Identify which cell holds the provided text, then report its (X, Y) central coordinate. 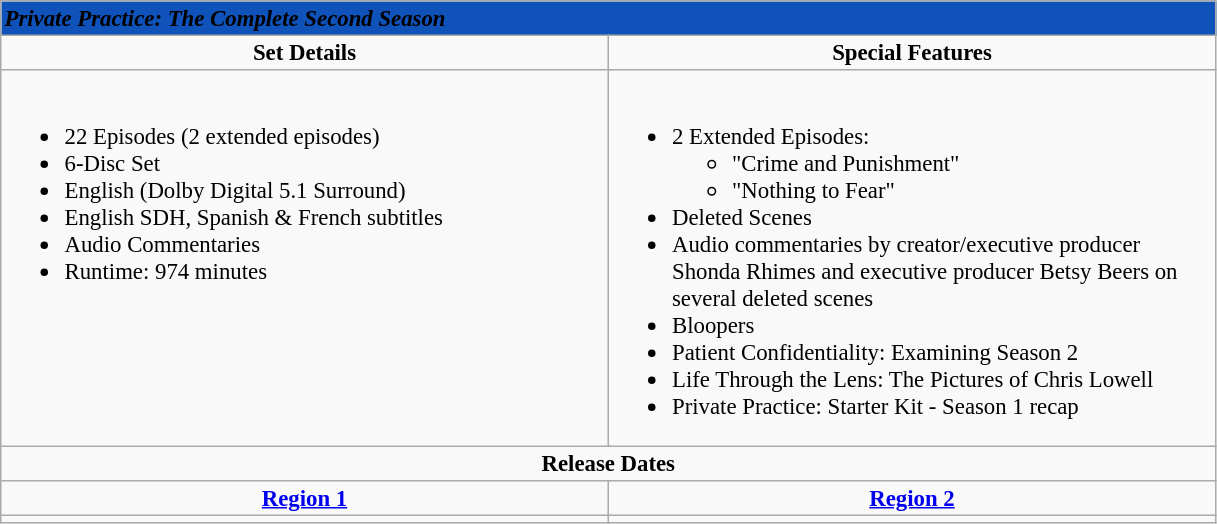
Release Dates (608, 464)
Region 1 (305, 498)
Set Details (305, 52)
Region 2 (912, 498)
Private Practice: The Complete Second Season (608, 18)
Special Features (912, 52)
